Scan for the cell matching the given text and deliver its (x, y) coordinate at center. 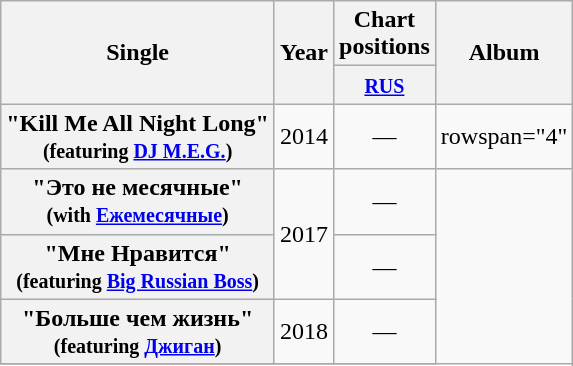
Chart positions (385, 34)
Album (504, 52)
rowspan="4" (504, 136)
2018 (304, 332)
Year (304, 52)
RUS (385, 85)
2017 (304, 234)
Single (138, 52)
"Больше чем жизнь"(featuring Джиган) (138, 332)
2014 (304, 136)
"Мне Нравится"(featuring Big Russian Boss) (138, 266)
"Это не месячные"(with Ежемесячные) (138, 202)
"Kill Me All Night Long"(featuring DJ M.E.G.) (138, 136)
